Determine the [X, Y] coordinate at the center of the cell enclosing the given text.  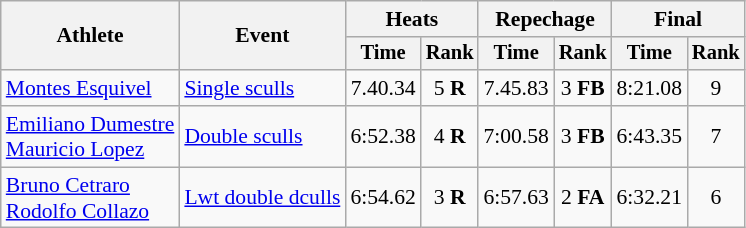
Athlete [90, 36]
Single sculls [262, 88]
Heats [412, 19]
4 R [450, 136]
Event [262, 36]
Emiliano DumestreMauricio Lopez [90, 136]
6:52.38 [382, 136]
Montes Esquivel [90, 88]
6:54.62 [382, 198]
6:57.63 [516, 198]
3 R [450, 198]
6:32.21 [650, 198]
7.45.83 [516, 88]
9 [716, 88]
Lwt double dculls [262, 198]
2 FA [583, 198]
7.40.34 [382, 88]
7 [716, 136]
Final [678, 19]
6:43.35 [650, 136]
5 R [450, 88]
Bruno CetraroRodolfo Collazo [90, 198]
Repechage [544, 19]
6 [716, 198]
Double sculls [262, 136]
8:21.08 [650, 88]
7:00.58 [516, 136]
